Determine the [X, Y] coordinate at the center of the cell enclosing the given text.  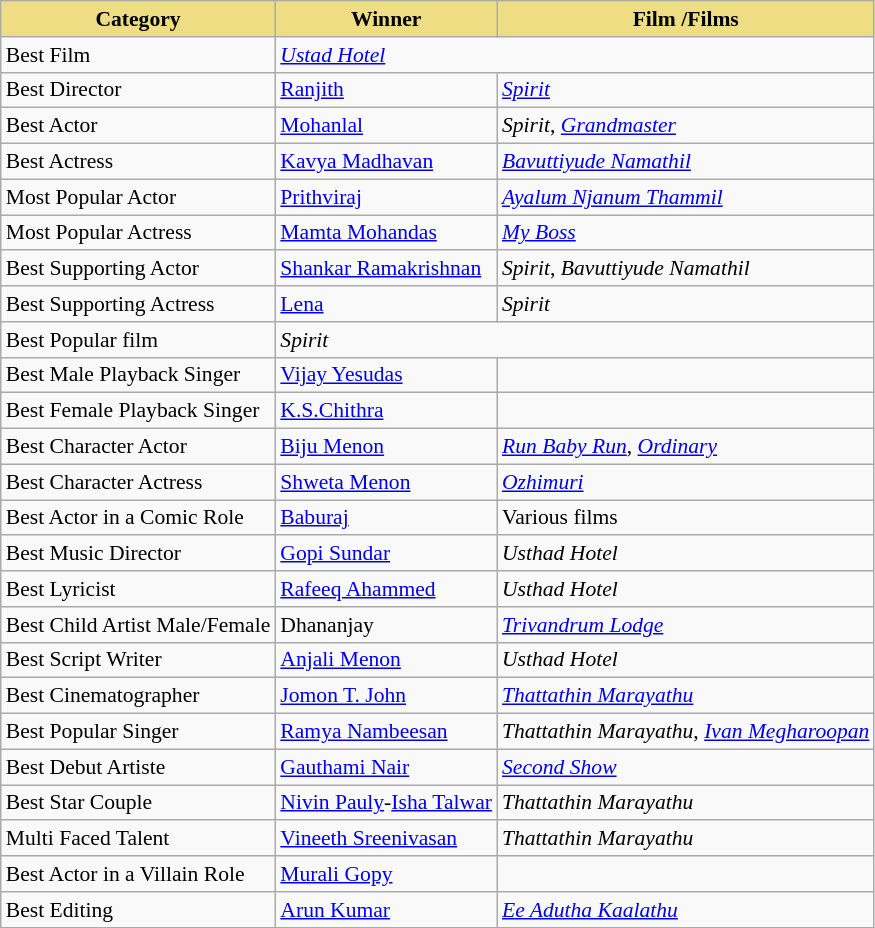
Best Music Director [138, 554]
Jomon T. John [386, 696]
Multi Faced Talent [138, 839]
Vineeth Sreenivasan [386, 839]
Nivin Pauly-Isha Talwar [386, 803]
Various films [686, 518]
Best Male Playback Singer [138, 375]
Best Debut Artiste [138, 767]
Film /Films [686, 19]
Murali Gopy [386, 874]
Spirit, Grandmaster [686, 126]
Shweta Menon [386, 482]
Best Director [138, 90]
Most Popular Actress [138, 233]
Best Popular film [138, 340]
Best Script Writer [138, 660]
Winner [386, 19]
Best Lyricist [138, 589]
Best Actress [138, 162]
Ramya Nambeesan [386, 732]
Rafeeq Ahammed [386, 589]
Spirit, Bavuttiyude Namathil [686, 269]
My Boss [686, 233]
Best Actor [138, 126]
Ustad Hotel [574, 55]
Best Actor in a Comic Role [138, 518]
K.S.Chithra [386, 411]
Best Film [138, 55]
Arun Kumar [386, 910]
Best Character Actress [138, 482]
Lena [386, 304]
Shankar Ramakrishnan [386, 269]
Trivandrum Lodge [686, 625]
Best Supporting Actor [138, 269]
Ranjith [386, 90]
Run Baby Run, Ordinary [686, 447]
Best Cinematographer [138, 696]
Ee Adutha Kaalathu [686, 910]
Baburaj [386, 518]
Best Actor in a Villain Role [138, 874]
Second Show [686, 767]
Ayalum Njanum Thammil [686, 197]
Bavuttiyude Namathil [686, 162]
Best Supporting Actress [138, 304]
Kavya Madhavan [386, 162]
Thattathin Marayathu, Ivan Megharoopan [686, 732]
Mamta Mohandas [386, 233]
Biju Menon [386, 447]
Best Child Artist Male/Female [138, 625]
Best Star Couple [138, 803]
Best Popular Singer [138, 732]
Gopi Sundar [386, 554]
Prithviraj [386, 197]
Dhananjay [386, 625]
Best Character Actor [138, 447]
Best Female Playback Singer [138, 411]
Ozhimuri [686, 482]
Most Popular Actor [138, 197]
Category [138, 19]
Best Editing [138, 910]
Mohanlal [386, 126]
Gauthami Nair [386, 767]
Anjali Menon [386, 660]
Vijay Yesudas [386, 375]
